Capture the cell that displays the provided text and extract its [X, Y] central coordinate. 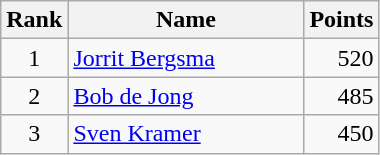
3 [34, 134]
520 [342, 58]
2 [34, 96]
Bob de Jong [186, 96]
Jorrit Bergsma [186, 58]
Points [342, 20]
450 [342, 134]
485 [342, 96]
Sven Kramer [186, 134]
1 [34, 58]
Name [186, 20]
Rank [34, 20]
